Capture the cell that displays the provided text and extract its (X, Y) central coordinate. 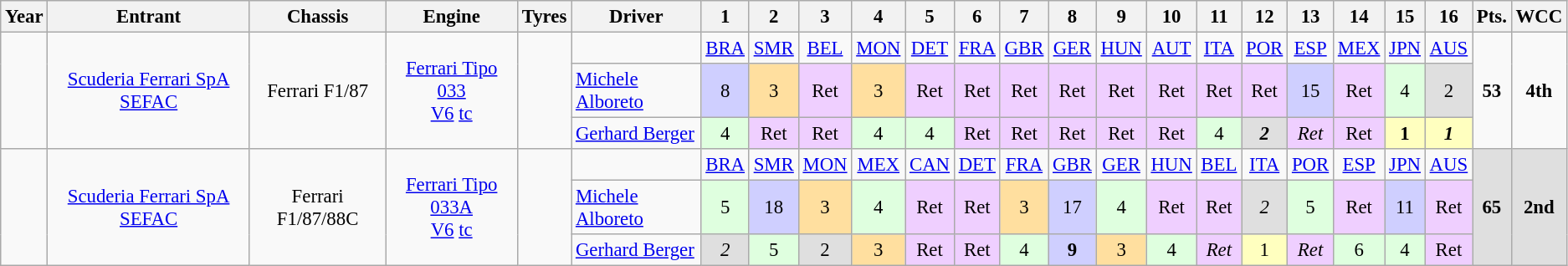
10 (1171, 17)
Ferrari Tipo 033AV6 tc (452, 207)
14 (1359, 17)
12 (1265, 17)
Chassis (318, 17)
65 (1493, 207)
7 (1024, 17)
13 (1310, 17)
16 (1448, 17)
Engine (452, 17)
WCC (1539, 17)
Ferrari F1/87 (318, 91)
Ferrari Tipo 033V6 tc (452, 91)
Ferrari F1/87/88C (318, 207)
53 (1493, 91)
4th (1539, 91)
2nd (1539, 207)
18 (773, 207)
Driver (636, 17)
Tyres (544, 17)
AUT (1171, 49)
Pts. (1493, 17)
Entrant (149, 17)
Year (24, 17)
17 (1073, 207)
CAN (930, 165)
